Locate the cell with the specified text and output its [x, y] center coordinate. 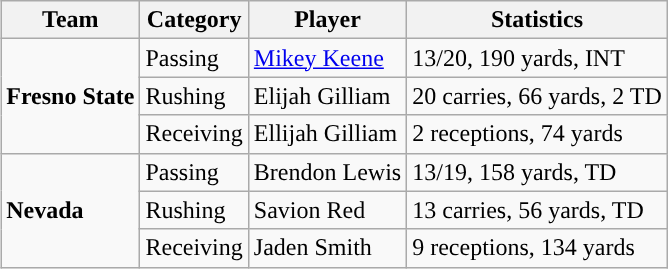
Nevada [70, 210]
Team [70, 20]
Elijah Gilliam [327, 96]
13/19, 158 yards, TD [538, 172]
Brendon Lewis [327, 172]
Savion Red [327, 210]
Category [194, 20]
Mikey Keene [327, 58]
2 receptions, 74 yards [538, 134]
13/20, 190 yards, INT [538, 58]
20 carries, 66 yards, 2 TD [538, 96]
Jaden Smith [327, 248]
13 carries, 56 yards, TD [538, 210]
Fresno State [70, 96]
Ellijah Gilliam [327, 134]
9 receptions, 134 yards [538, 248]
Statistics [538, 20]
Player [327, 20]
